Scan for the cell matching the given text and deliver its [x, y] coordinate at center. 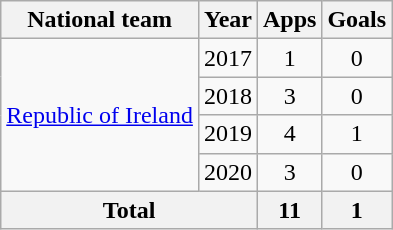
Republic of Ireland [100, 115]
Apps [289, 20]
National team [100, 20]
11 [289, 210]
Year [228, 20]
2017 [228, 58]
2019 [228, 134]
Goals [357, 20]
Total [130, 210]
2018 [228, 96]
4 [289, 134]
2020 [228, 172]
